Search for the cell housing the specified text and yield its [x, y] center coordinate. 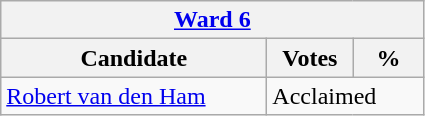
Votes [310, 58]
% [388, 58]
Robert van den Ham [134, 96]
Ward 6 [212, 20]
Candidate [134, 58]
Acclaimed [346, 96]
